Output the (X, Y) coordinate of the center of the cell containing the given text.  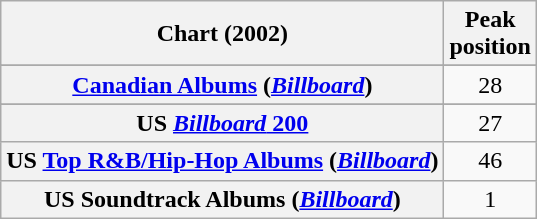
1 (490, 199)
Chart (2002) (222, 34)
27 (490, 123)
28 (490, 85)
US Soundtrack Albums (Billboard) (222, 199)
Canadian Albums (Billboard) (222, 85)
US Top R&B/Hip-Hop Albums (Billboard) (222, 161)
46 (490, 161)
US Billboard 200 (222, 123)
Peakposition (490, 34)
